Find where the given text appears and provide that cell's center as [X, Y] coordinate. 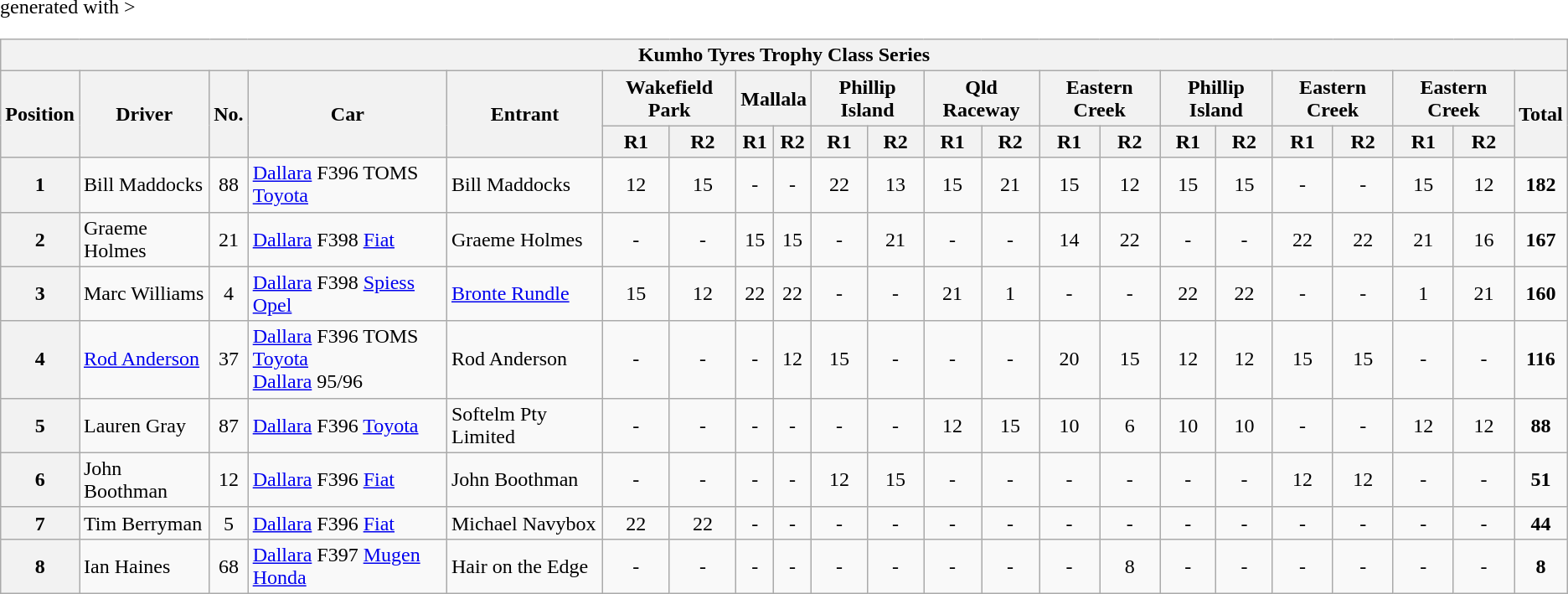
Dallara F396 TOMS Toyota [347, 184]
Hair on the Edge [524, 566]
Dallara F397 Mugen Honda [347, 566]
Dallara F396 TOMS ToyotaDallara 95/96 [347, 359]
167 [1541, 240]
Car [347, 114]
Qld Raceway [982, 99]
182 [1541, 184]
Lauren Gray [144, 426]
7 [40, 523]
Dallara F396 Toyota [347, 426]
14 [1070, 240]
Softelm Pty Limited [524, 426]
16 [1483, 240]
3 [40, 293]
Dallara F398 Spiess Opel [347, 293]
Position [40, 114]
Michael Navybox [524, 523]
13 [896, 184]
51 [1541, 479]
Ian Haines [144, 566]
Mallala [774, 99]
Entrant [524, 114]
Marc Williams [144, 293]
Wakefield Park [668, 99]
Driver [144, 114]
20 [1070, 359]
68 [229, 566]
2 [40, 240]
Kumho Tyres Trophy Class Series [784, 55]
No. [229, 114]
160 [1541, 293]
Bronte Rundle [524, 293]
44 [1541, 523]
87 [229, 426]
Dallara F398 Fiat [347, 240]
116 [1541, 359]
Total [1541, 114]
Tim Berryman [144, 523]
37 [229, 359]
